Scan for the cell matching the given text and deliver its (x, y) coordinate at center. 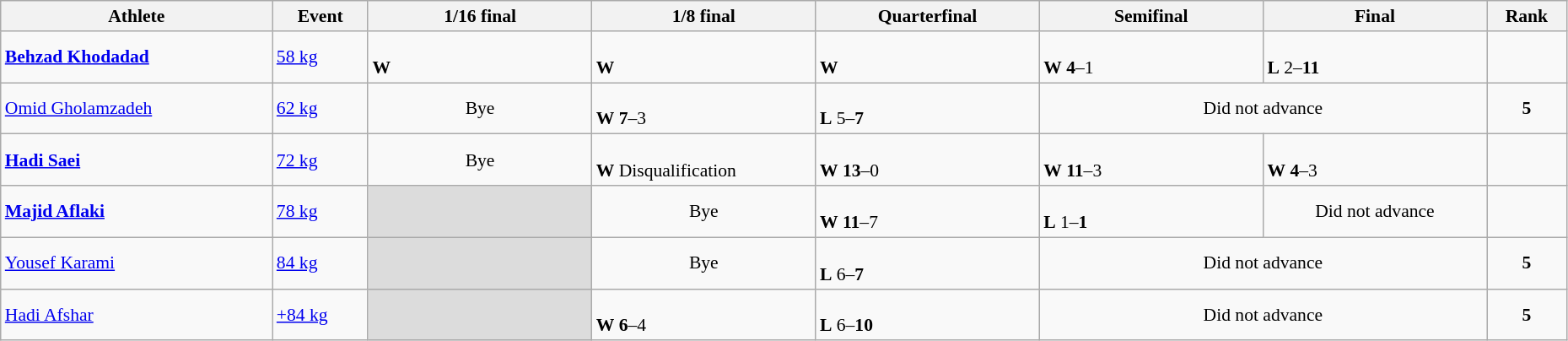
Event (321, 16)
Athlete (137, 16)
+84 kg (321, 314)
Majid Aflaki (137, 211)
Rank (1527, 16)
W 7–3 (703, 108)
Hadi Afshar (137, 314)
W 4–3 (1375, 160)
Yousef Karami (137, 263)
72 kg (321, 160)
Omid Gholamzadeh (137, 108)
58 kg (321, 57)
78 kg (321, 211)
Hadi Saei (137, 160)
62 kg (321, 108)
84 kg (321, 263)
W 11–7 (928, 211)
1/16 final (479, 16)
Semifinal (1150, 16)
W Disqualification (703, 160)
L 2–11 (1375, 57)
L 6–7 (928, 263)
Quarterfinal (928, 16)
W 13–0 (928, 160)
1/8 final (703, 16)
L 1–1 (1150, 211)
Behzad Khodadad (137, 57)
W 11–3 (1150, 160)
L 5–7 (928, 108)
L 6–10 (928, 314)
Final (1375, 16)
W 6–4 (703, 314)
W 4–1 (1150, 57)
